From the cell containing the given text, extract its center point as [x, y] coordinate. 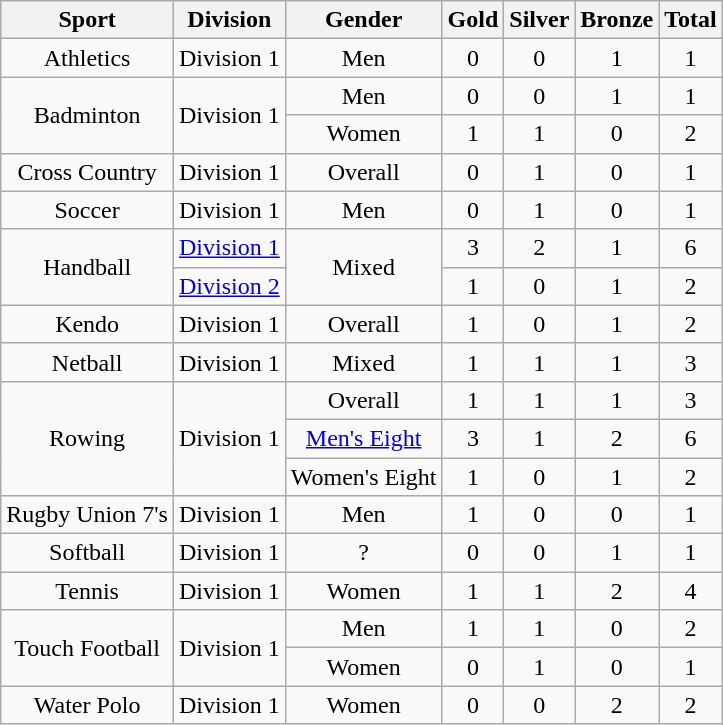
Gold [473, 20]
Badminton [88, 115]
Gender [364, 20]
Men's Eight [364, 438]
Kendo [88, 324]
Tennis [88, 591]
Sport [88, 20]
Soccer [88, 210]
Netball [88, 362]
Rowing [88, 438]
Women's Eight [364, 477]
Division 2 [229, 286]
Silver [540, 20]
Total [691, 20]
Water Polo [88, 705]
Touch Football [88, 648]
Bronze [617, 20]
4 [691, 591]
Softball [88, 553]
Cross Country [88, 172]
Handball [88, 267]
Division [229, 20]
Rugby Union 7's [88, 515]
? [364, 553]
Athletics [88, 58]
